Return the [X, Y] coordinate for the center point of the cell that contains the specified text.  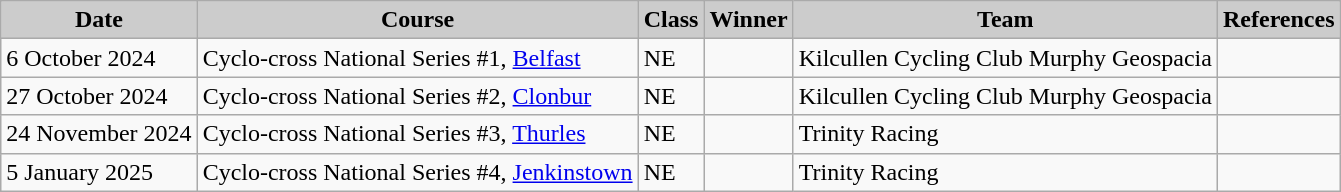
6 October 2024 [99, 58]
Cyclo-cross National Series #3, Thurles [418, 134]
Team [1005, 20]
Cyclo-cross National Series #2, Clonbur [418, 96]
5 January 2025 [99, 172]
27 October 2024 [99, 96]
References [1278, 20]
Course [418, 20]
Cyclo-cross National Series #1, Belfast [418, 58]
24 November 2024 [99, 134]
Winner [748, 20]
Date [99, 20]
Class [671, 20]
Cyclo-cross National Series #4, Jenkinstown [418, 172]
